Pinpoint the cell where the given text exists, returning its [X, Y] midpoint coordinate. 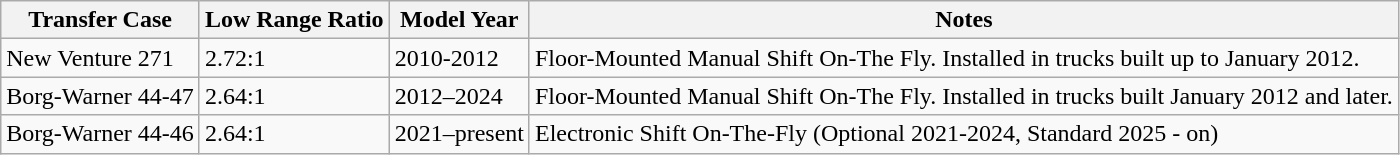
Floor-Mounted Manual Shift On-The Fly. Installed in trucks built up to January 2012. [964, 58]
Transfer Case [100, 20]
2021–present [459, 134]
2010-2012 [459, 58]
New Venture 271 [100, 58]
Floor-Mounted Manual Shift On-The Fly. Installed in trucks built January 2012 and later. [964, 96]
Borg-Warner 44-46 [100, 134]
Low Range Ratio [294, 20]
2012–2024 [459, 96]
Borg-Warner 44-47 [100, 96]
Electronic Shift On-The-Fly (Optional 2021-2024, Standard 2025 - on) [964, 134]
2.72:1 [294, 58]
Notes [964, 20]
Model Year [459, 20]
